Search for the cell housing the specified text and yield its [X, Y] center coordinate. 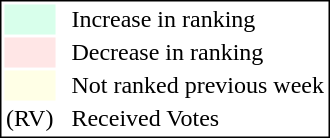
Increase in ranking [198, 19]
Not ranked previous week [198, 85]
(RV) [29, 119]
Decrease in ranking [198, 53]
Received Votes [198, 119]
